Return (X, Y) of the center of cell containing provided text 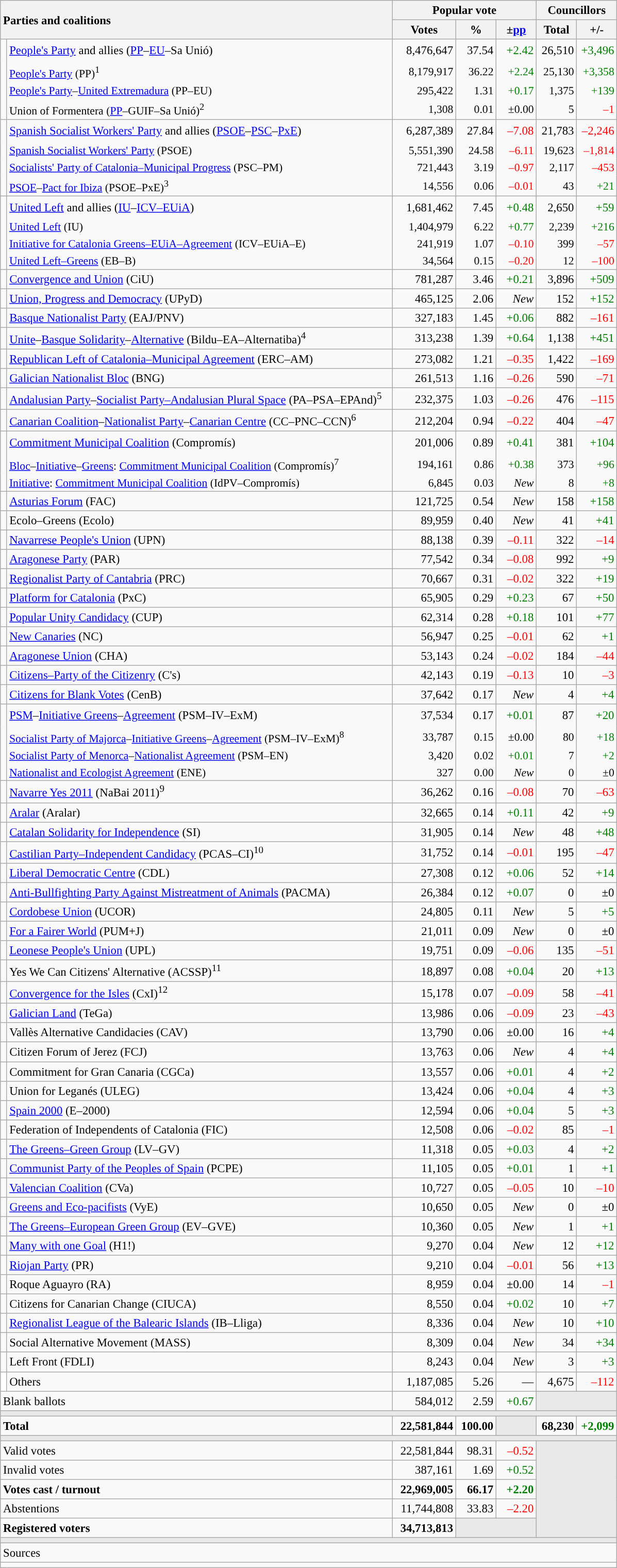
Ecolo–Greens (Ecolo) (199, 520)
36.22 (476, 72)
232,375 (424, 398)
Platform for Catalonia (PxC) (199, 598)
+0.67 (516, 1401)
Sources (309, 1553)
+451 (597, 338)
+34 (597, 1343)
0.94 (476, 421)
11,318 (424, 1149)
+0.18 (516, 617)
–161 (597, 318)
+19 (597, 578)
+77 (597, 617)
7.45 (476, 207)
–44 (597, 656)
0.07 (476, 993)
5.26 (476, 1381)
Andalusian Party–Socialist Party–Andalusian Plural Space (PA–PSA–EPAnd)5 (199, 398)
465,125 (424, 298)
–6.11 (516, 151)
+18 (597, 737)
56,947 (424, 637)
–71 (597, 378)
+139 (597, 91)
–2.20 (516, 1509)
Unite–Basque Solidarity–Alternative (Bildu–EA–Alternatiba)4 (199, 338)
85 (557, 1129)
United Left (IU) (199, 227)
–0.10 (516, 243)
13,986 (424, 1013)
Social Alternative Movement (MASS) (199, 1343)
Aralar (Aralar) (199, 812)
1.69 (476, 1470)
–115 (597, 398)
Aragonese Party (PAR) (199, 559)
+41 (597, 520)
+0.07 (516, 892)
8,243 (424, 1362)
United Left and allies (IU–ICV–EUiA) (199, 207)
Nationalist and Ecologist Agreement (ENE) (199, 772)
–100 (597, 261)
135 (557, 950)
42 (557, 812)
33.83 (476, 1509)
32,665 (424, 812)
Left Front (FDLI) (199, 1362)
1.39 (476, 338)
— (516, 1381)
10,650 (424, 1207)
992 (557, 559)
Convergence and Union (CiU) (199, 279)
590 (557, 378)
77,542 (424, 559)
Canarian Coalition–Nationalist Party–Canarian Centre (CC–PNC–CCN)6 (199, 421)
–57 (597, 243)
Councillors (577, 10)
11,105 (424, 1169)
327 (424, 772)
+0.48 (516, 207)
52 (557, 873)
58 (557, 993)
Communist Party of the Peoples of Spain (PCPE) (199, 1169)
0.11 (476, 912)
9,270 (424, 1246)
–453 (597, 167)
–7.08 (516, 131)
12,594 (424, 1110)
Federation of Independents of Catalonia (FIC) (199, 1129)
+216 (597, 227)
Union of Formentera (PP–GUIF–Sa Unió)2 (199, 109)
+2.24 (516, 72)
Convergence for the Isles (CxI)12 (199, 993)
Socialist Party of Majorca–Initiative Greens–Agreement (PSM–IV–ExM)8 (199, 737)
184 (557, 656)
373 (557, 464)
Basque Nationalist Party (EAJ/PNV) (199, 318)
Roque Aguayro (RA) (199, 1285)
+48 (597, 832)
Popular vote (464, 10)
3.19 (476, 167)
1,187,085 (424, 1381)
721,443 (424, 167)
8,959 (424, 1285)
Spain 2000 (E–2000) (199, 1110)
89,959 (424, 520)
1.21 (476, 359)
36,262 (424, 792)
25,130 (557, 72)
+158 (597, 501)
2.59 (476, 1401)
21,011 (424, 931)
+0.77 (516, 227)
Popular Unity Candidacy (CUP) (199, 617)
882 (557, 318)
–0.52 (516, 1450)
United Left–Greens (EB–B) (199, 261)
8,550 (424, 1304)
+2.42 (516, 51)
Castilian Party–Independent Candidacy (PCAS–CI)10 (199, 852)
Republican Left of Catalonia–Municipal Agreement (ERC–AM) (199, 359)
+50 (597, 598)
0.54 (476, 501)
+7 (597, 1304)
31,905 (424, 832)
66.17 (476, 1489)
16 (557, 1032)
80 (557, 737)
People's Party and allies (PP–EU–Sa Unió) (199, 51)
Others (199, 1381)
Anti-Bullfighting Party Against Mistreatment of Animals (PACMA) (199, 892)
3,896 (557, 279)
+152 (597, 298)
19,751 (424, 950)
2,239 (557, 227)
41 (557, 520)
Commitment for Gran Canaria (CGCa) (199, 1072)
+0.41 (516, 442)
34,564 (424, 261)
0.39 (476, 540)
Aragonese Union (CHA) (199, 656)
+20 (597, 715)
0.00 (476, 772)
Regionalist League of the Balearic Islands (IB–Lliga) (199, 1323)
37,642 (424, 695)
Commitment Municipal Coalition (Compromís) (199, 442)
62 (557, 637)
New Canaries (NC) (199, 637)
+14 (597, 873)
The Greens–European Green Group (EV–GVE) (199, 1226)
–169 (597, 359)
–41 (597, 993)
+2.20 (516, 1489)
+0.03 (516, 1149)
67 (557, 598)
Yes We Can Citizens' Alternative (ACSSP)11 (199, 971)
53,143 (424, 656)
Navarre Yes 2011 (NaBai 2011)9 (199, 792)
0.08 (476, 971)
88,138 (424, 540)
15,178 (424, 993)
70 (557, 792)
Riojan Party (PR) (199, 1265)
–2,246 (597, 131)
–0.20 (516, 261)
Vallès Alternative Candidacies (CAV) (199, 1032)
241,919 (424, 243)
0.34 (476, 559)
476 (557, 398)
+0.52 (516, 1470)
22,969,005 (424, 1489)
1,422 (557, 359)
–63 (597, 792)
–0.06 (516, 950)
–1,814 (597, 151)
Many with one Goal (H1!) (199, 1246)
1,404,979 (424, 227)
27.84 (476, 131)
Union, Progress and Democracy (UPyD) (199, 298)
0.40 (476, 520)
+/- (597, 30)
Spanish Socialist Workers' Party (PSOE) (199, 151)
14,556 (424, 186)
70,667 (424, 578)
6,287,389 (424, 131)
+0.64 (516, 338)
212,204 (424, 421)
–112 (597, 1381)
65,905 (424, 598)
313,238 (424, 338)
31,752 (424, 852)
The Greens–Green Group (LV–GV) (199, 1149)
–0.97 (516, 167)
68,230 (557, 1426)
Initiative: Commitment Municipal Coalition (IdPV–Compromís) (199, 482)
+509 (597, 279)
–0.11 (516, 540)
Union for Leganés (ULEG) (199, 1091)
0.25 (476, 637)
Leonese People's Union (UPL) (199, 950)
33,787 (424, 737)
1,308 (424, 109)
–3 (597, 675)
34 (557, 1343)
48 (557, 832)
+8 (597, 482)
For a Fairer World (PUM+J) (199, 931)
201,006 (424, 442)
43 (557, 186)
9,210 (424, 1265)
Greens and Eco-pacifists (VyE) (199, 1207)
+0.11 (516, 812)
121,725 (424, 501)
+10 (597, 1323)
+0.23 (516, 598)
Citizens for Blank Votes (CenB) (199, 695)
+0.21 (516, 279)
1.31 (476, 91)
87 (557, 715)
0.31 (476, 578)
Votes (424, 30)
People's Party (PP)1 (199, 72)
Valid votes (197, 1450)
–0.22 (516, 421)
Invalid votes (197, 1470)
–51 (597, 950)
20 (557, 971)
People's Party–United Extremadura (PP–EU) (199, 91)
–0.13 (516, 675)
24,805 (424, 912)
399 (557, 243)
Regionalist Party of Cantabria (PRC) (199, 578)
0.02 (476, 756)
152 (557, 298)
Initiative for Catalonia Greens–EUiA–Agreement (ICV–EUiA–E) (199, 243)
100.00 (476, 1426)
+21 (597, 186)
–0.05 (516, 1188)
–10 (597, 1188)
3,420 (424, 756)
Abstentions (197, 1509)
Liberal Democratic Centre (CDL) (199, 873)
13,424 (424, 1091)
Catalan Solidarity for Independence (SI) (199, 832)
+0.38 (516, 464)
% (476, 30)
14 (557, 1285)
6,845 (424, 482)
8 (557, 482)
Asturias Forum (FAC) (199, 501)
195 (557, 852)
62,314 (424, 617)
+5 (597, 912)
+104 (597, 442)
11,744,808 (424, 1509)
781,287 (424, 279)
PSM–Initiative Greens–Agreement (PSM–IV–ExM) (199, 715)
1,375 (557, 91)
19,623 (557, 151)
13,557 (424, 1072)
±pp (516, 30)
194,161 (424, 464)
–0.35 (516, 359)
Parties and coalitions (197, 20)
Bloc–Initiative–Greens: Commitment Municipal Coalition (Compromís)7 (199, 464)
5,551,390 (424, 151)
Citizen Forum of Jerez (FCJ) (199, 1052)
Navarrese People's Union (UPN) (199, 540)
8,336 (424, 1323)
–43 (597, 1013)
Socialists' Party of Catalonia–Municipal Progress (PSC–PM) (199, 167)
18,897 (424, 971)
24.58 (476, 151)
3 (557, 1362)
+12 (597, 1246)
1.16 (476, 378)
23 (557, 1013)
8,309 (424, 1343)
0.29 (476, 598)
+0.02 (516, 1304)
404 (557, 421)
42,143 (424, 675)
Cordobese Union (UCOR) (199, 912)
327,183 (424, 318)
10,360 (424, 1226)
0.16 (476, 792)
101 (557, 617)
Galician Land (TeGa) (199, 1013)
1.03 (476, 398)
+3,496 (597, 51)
7 (557, 756)
34,713,813 (424, 1528)
27,308 (424, 873)
13,790 (424, 1032)
+2,099 (597, 1426)
0.28 (476, 617)
1.07 (476, 243)
Registered voters (197, 1528)
Citizens–Party of the Citizenry (C's) (199, 675)
387,161 (424, 1470)
0.86 (476, 464)
0.24 (476, 656)
+3,358 (597, 72)
3.46 (476, 279)
158 (557, 501)
273,082 (424, 359)
98.31 (476, 1450)
1.45 (476, 318)
26,384 (424, 892)
56 (557, 1265)
0.03 (476, 482)
0.89 (476, 442)
584,012 (424, 1401)
PSOE–Pact for Ibiza (PSOE–PxE)3 (199, 186)
Socialist Party of Menorca–Nationalist Agreement (PSM–EN) (199, 756)
2.06 (476, 298)
+0.17 (516, 91)
Spanish Socialist Workers' Party and allies (PSOE–PSC–PxE) (199, 131)
–14 (597, 540)
1,138 (557, 338)
4,675 (557, 1381)
261,513 (424, 378)
37,534 (424, 715)
Blank ballots (197, 1401)
12,508 (424, 1129)
0.01 (476, 109)
21,783 (557, 131)
Votes cast / turnout (197, 1489)
2,650 (557, 207)
8,179,917 (424, 72)
Citizens for Canarian Change (CIUCA) (199, 1304)
Valencian Coalition (CVa) (199, 1188)
295,422 (424, 91)
+96 (597, 464)
13,763 (424, 1052)
26,510 (557, 51)
+59 (597, 207)
8,476,647 (424, 51)
2,117 (557, 167)
10,727 (424, 1188)
37.54 (476, 51)
6.22 (476, 227)
1,681,462 (424, 207)
381 (557, 442)
0.19 (476, 675)
Galician Nationalist Bloc (BNG) (199, 378)
